Identify which cell holds the provided text, then report its (X, Y) central coordinate. 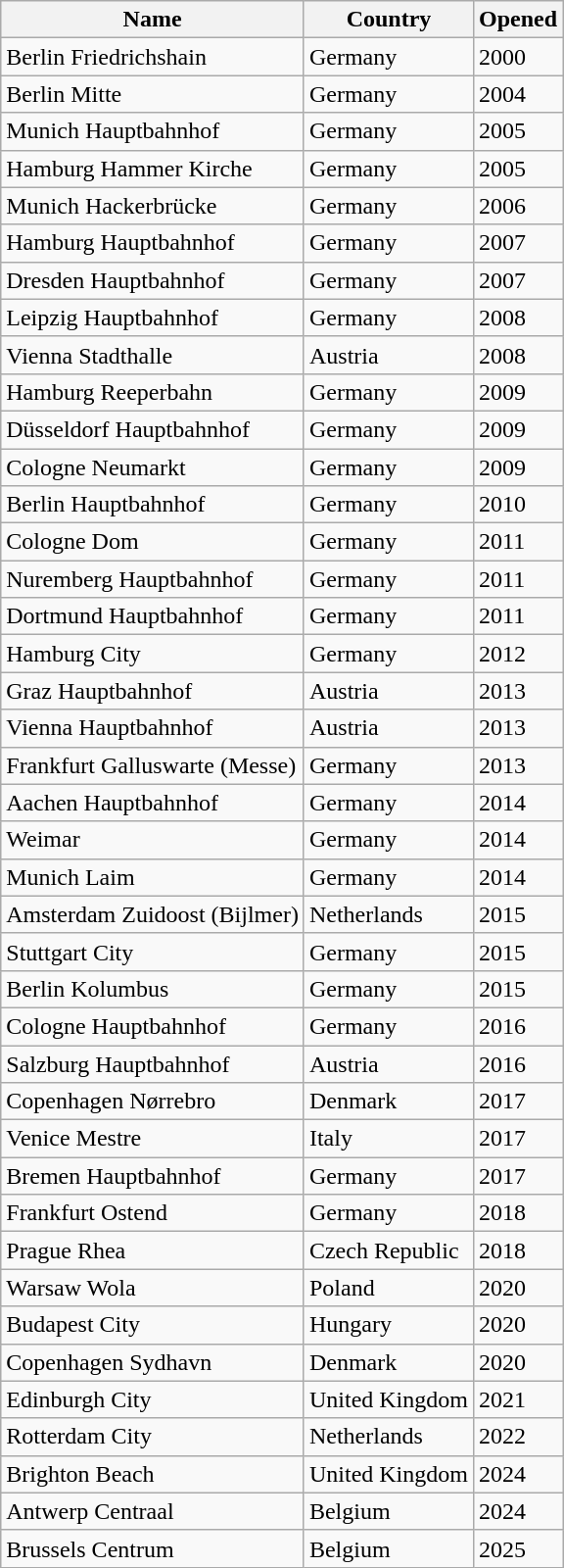
Berlin Mitte (153, 94)
Hamburg City (153, 654)
Salzburg Hauptbahnhof (153, 1063)
Cologne Dom (153, 542)
Country (388, 20)
2000 (517, 57)
Vienna Stadthalle (153, 355)
Hungary (388, 1325)
Cologne Hauptbahnhof (153, 1026)
Venice Mestre (153, 1139)
Bremen Hauptbahnhof (153, 1176)
Hamburg Hauptbahnhof (153, 243)
Italy (388, 1139)
Opened (517, 20)
Aachen Hauptbahnhof (153, 803)
Dortmund Hauptbahnhof (153, 616)
Frankfurt Galluswarte (Messe) (153, 765)
Budapest City (153, 1325)
Berlin Hauptbahnhof (153, 505)
Edinburgh City (153, 1399)
Munich Hauptbahnhof (153, 131)
2010 (517, 505)
Dresden Hauptbahnhof (153, 280)
Copenhagen Sydhavn (153, 1362)
Graz Hauptbahnhof (153, 691)
Brussels Centrum (153, 1548)
Copenhagen Nørrebro (153, 1102)
Vienna Hauptbahnhof (153, 728)
Prague Rhea (153, 1250)
Düsseldorf Hauptbahnhof (153, 429)
2012 (517, 654)
Amsterdam Zuidoost (Bijlmer) (153, 914)
Stuttgart City (153, 952)
2025 (517, 1548)
Brighton Beach (153, 1474)
Antwerp Centraal (153, 1511)
Munich Hackerbrücke (153, 206)
Poland (388, 1288)
Nuremberg Hauptbahnhof (153, 579)
Name (153, 20)
Hamburg Reeperbahn (153, 392)
Czech Republic (388, 1250)
Warsaw Wola (153, 1288)
Munich Laim (153, 877)
2022 (517, 1437)
Berlin Kolumbus (153, 989)
Leipzig Hauptbahnhof (153, 318)
Weimar (153, 840)
Hamburg Hammer Kirche (153, 169)
Berlin Friedrichshain (153, 57)
2006 (517, 206)
2021 (517, 1399)
2004 (517, 94)
Frankfurt Ostend (153, 1213)
Rotterdam City (153, 1437)
Cologne Neumarkt (153, 467)
